Capture the cell that displays the provided text and extract its (x, y) central coordinate. 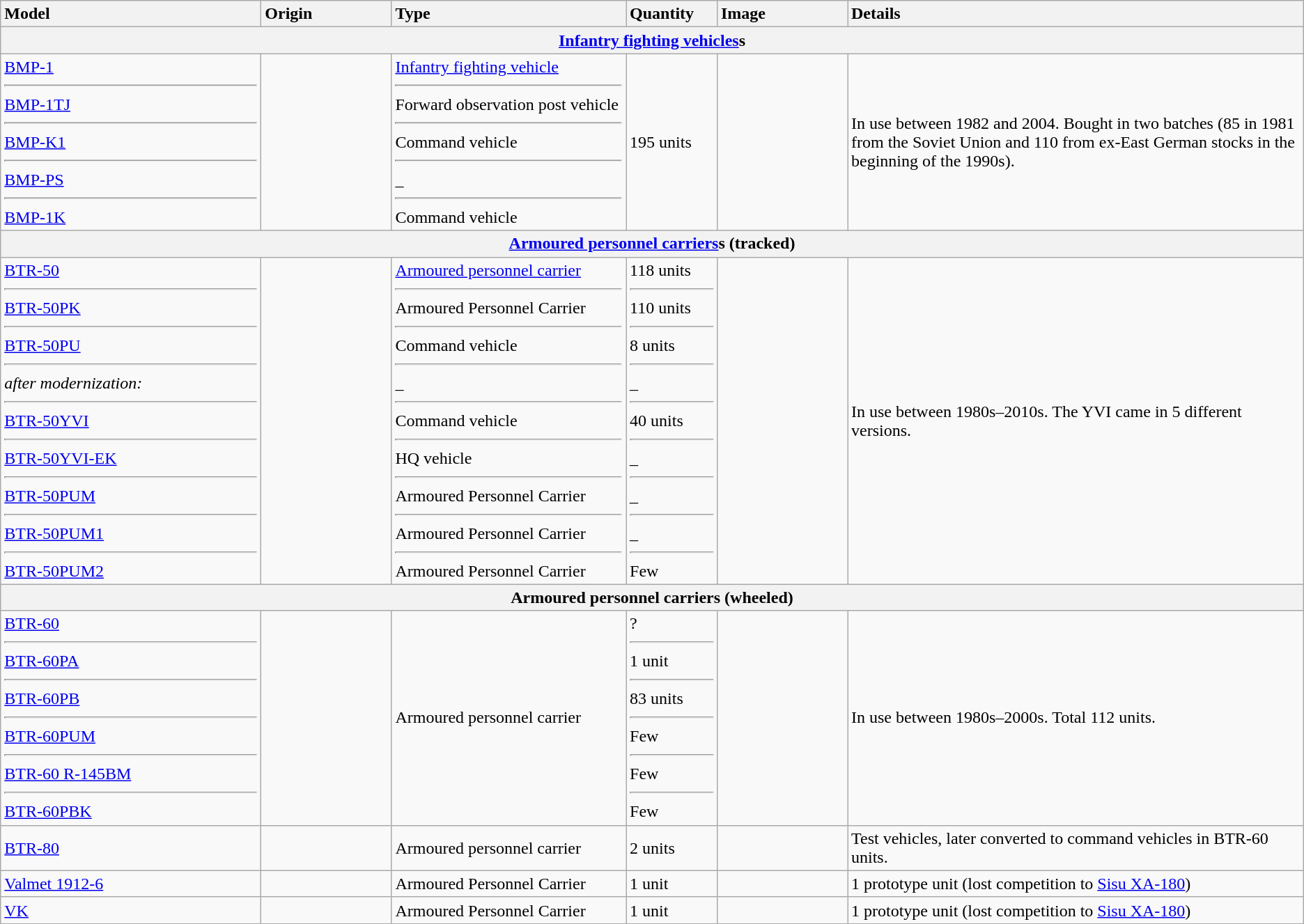
Quantity (672, 14)
Infantry fighting vehicless (652, 40)
VK (131, 910)
BTR-80 (131, 848)
118 units110 units8 units_40 units___Few (672, 421)
Armoured personnel carrierss (tracked) (652, 244)
BMP-1BMP-1TJBMP-K1BMP-PSBMP-1K (131, 142)
In use between 1980s–2010s. The YVI came in 5 different versions. (1076, 421)
Infantry fighting vehicleForward observation post vehicleCommand vehicle_Command vehicle (509, 142)
2 units (672, 848)
Model (131, 14)
In use between 1980s–2000s. Total 112 units. (1076, 718)
Valmet 1912-6 (131, 884)
?1 unit83 unitsFewFewFew (672, 718)
Type (509, 14)
Armoured personnel carriers (wheeled) (652, 597)
Origin (326, 14)
BTR-60BTR-60PABTR-60PBBTR-60PUMBTR-60 R-145BMBTR-60PBK (131, 718)
Image (782, 14)
Test vehicles, later converted to command vehicles in BTR-60 units. (1076, 848)
BTR-50BTR-50PKBTR-50PUafter modernization:BTR-50YVIBTR-50YVI-EKBTR-50PUMBTR-50PUM1BTR-50PUM2 (131, 421)
Details (1076, 14)
195 units (672, 142)
